Identify which cell holds the provided text, then report its [x, y] central coordinate. 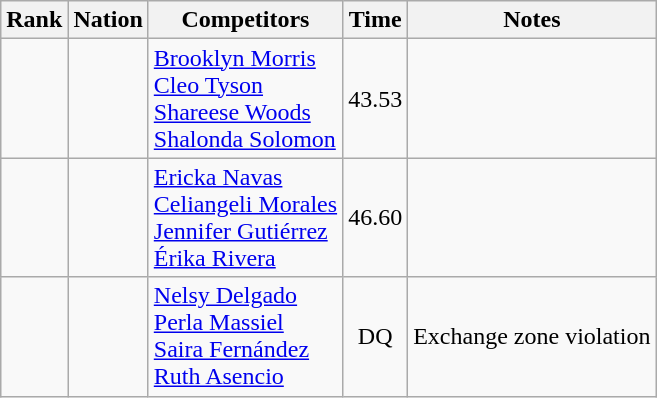
Exchange zone violation [532, 336]
Notes [532, 20]
Time [376, 20]
Nelsy DelgadoPerla MassielSaira FernándezRuth Asencio [245, 336]
Nation [108, 20]
Brooklyn MorrisCleo TysonShareese WoodsShalonda Solomon [245, 98]
46.60 [376, 218]
DQ [376, 336]
Competitors [245, 20]
Ericka NavasCeliangeli MoralesJennifer GutiérrezÉrika Rivera [245, 218]
Rank [34, 20]
43.53 [376, 98]
